Identify which cell holds the provided text, then report its (X, Y) central coordinate. 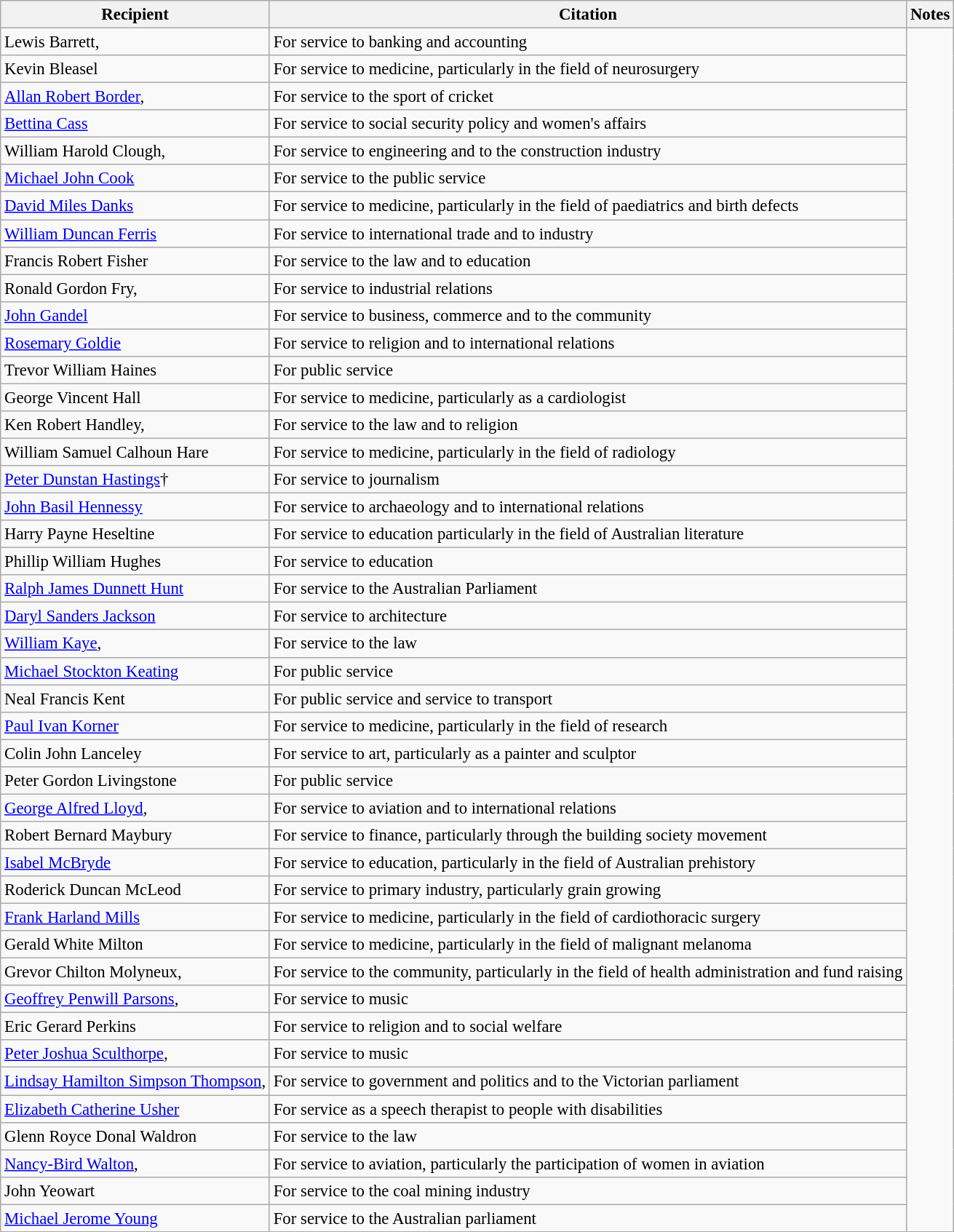
For service to religion and to international relations (588, 343)
William Kaye, (135, 644)
George Vincent Hall (135, 397)
For service to the public service (588, 178)
For service to international trade and to industry (588, 234)
Ralph James Dunnett Hunt (135, 589)
For service to medicine, particularly in the field of research (588, 726)
Lewis Barrett, (135, 42)
George Alfred Lloyd, (135, 808)
William Duncan Ferris (135, 234)
Phillip William Hughes (135, 562)
John Gandel (135, 315)
Eric Gerard Perkins (135, 1027)
Notes (930, 15)
For service to engineering and to the construction industry (588, 151)
For service to aviation and to international relations (588, 808)
Neal Francis Kent (135, 699)
For service to the law and to education (588, 261)
Ken Robert Handley, (135, 425)
Rosemary Goldie (135, 343)
Elizabeth Catherine Usher (135, 1109)
For service to industrial relations (588, 288)
Frank Harland Mills (135, 918)
For service to medicine, particularly in the field of paediatrics and birth defects (588, 206)
Peter Dunstan Hastings† (135, 480)
For service to education, particularly in the field of Australian prehistory (588, 862)
For service to medicine, particularly in the field of neurosurgery (588, 69)
John Basil Hennessy (135, 507)
Nancy-Bird Walton, (135, 1164)
For service to government and politics and to the Victorian parliament (588, 1081)
For service to education particularly in the field of Australian literature (588, 534)
For service to art, particularly as a painter and sculptor (588, 753)
Michael Stockton Keating (135, 671)
For service to the Australian parliament (588, 1218)
For service to journalism (588, 480)
Allan Robert Border, (135, 97)
Ronald Gordon Fry, (135, 288)
William Harold Clough, (135, 151)
Robert Bernard Maybury (135, 835)
For service to aviation, particularly the participation of women in aviation (588, 1164)
Geoffrey Penwill Parsons, (135, 999)
Glenn Royce Donal Waldron (135, 1136)
For service to education (588, 562)
Peter Joshua Sculthorpe, (135, 1054)
For service as a speech therapist to people with disabilities (588, 1109)
For service to primary industry, particularly grain growing (588, 890)
For service to architecture (588, 616)
Roderick Duncan McLeod (135, 890)
Bettina Cass (135, 124)
David Miles Danks (135, 206)
For service to the coal mining industry (588, 1191)
For service to the community, particularly in the field of health administration and fund raising (588, 972)
Lindsay Hamilton Simpson Thompson, (135, 1081)
For service to the Australian Parliament (588, 589)
Kevin Bleasel (135, 69)
For service to religion and to social welfare (588, 1027)
For service to business, commerce and to the community (588, 315)
Isabel McBryde (135, 862)
For service to finance, particularly through the building society movement (588, 835)
For service to medicine, particularly in the field of radiology (588, 452)
For service to the sport of cricket (588, 97)
Michael John Cook (135, 178)
For service to social security policy and women's affairs (588, 124)
Daryl Sanders Jackson (135, 616)
For service to medicine, particularly in the field of malignant melanoma (588, 945)
John Yeowart (135, 1191)
Trevor William Haines (135, 370)
Citation (588, 15)
For public service and service to transport (588, 699)
For service to the law and to religion (588, 425)
Francis Robert Fisher (135, 261)
For service to medicine, particularly as a cardiologist (588, 397)
Paul Ivan Korner (135, 726)
Peter Gordon Livingstone (135, 781)
William Samuel Calhoun Hare (135, 452)
Recipient (135, 15)
Michael Jerome Young (135, 1218)
For service to archaeology and to international relations (588, 507)
Grevor Chilton Molyneux, (135, 972)
For service to banking and accounting (588, 42)
Gerald White Milton (135, 945)
Harry Payne Heseltine (135, 534)
Colin John Lanceley (135, 753)
For service to medicine, particularly in the field of cardiothoracic surgery (588, 918)
